Provide the (X, Y) coordinate of the cell's center where the given text is located.  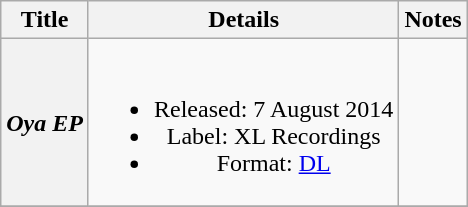
Details (243, 20)
Released: 7 August 2014Label: XL RecordingsFormat: DL (243, 122)
Oya EP (45, 122)
Title (45, 20)
Notes (433, 20)
